Find where the given text appears and provide that cell's center as (x, y) coordinate. 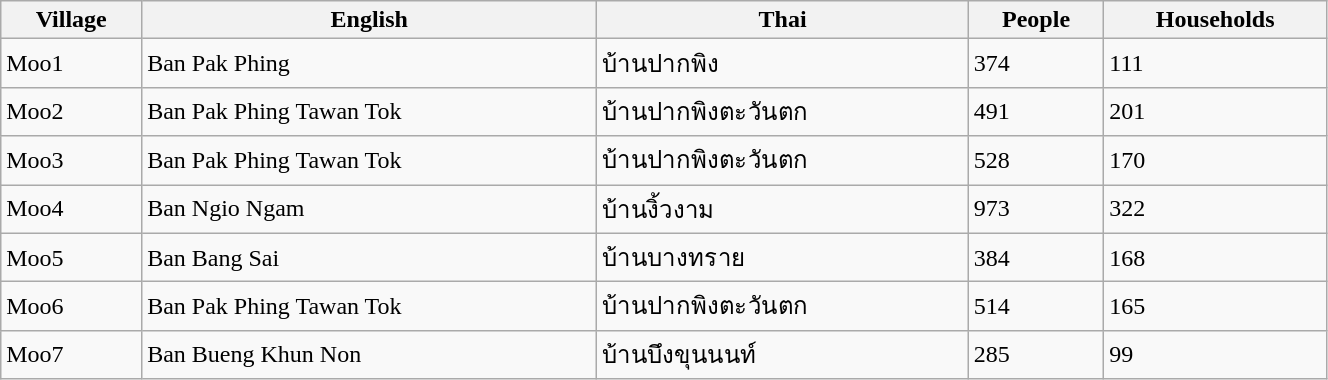
111 (1216, 64)
Ban Bang Sai (370, 258)
บ้านปากพิง (782, 64)
Moo5 (72, 258)
Moo1 (72, 64)
บ้านงิ้วงาม (782, 208)
Ban Ngio Ngam (370, 208)
491 (1036, 112)
170 (1216, 160)
99 (1216, 354)
Households (1216, 20)
528 (1036, 160)
168 (1216, 258)
973 (1036, 208)
384 (1036, 258)
Moo7 (72, 354)
บ้านบางทราย (782, 258)
201 (1216, 112)
322 (1216, 208)
English (370, 20)
Moo4 (72, 208)
165 (1216, 306)
Ban Pak Phing (370, 64)
374 (1036, 64)
Moo3 (72, 160)
Thai (782, 20)
514 (1036, 306)
บ้านบึงขุนนนท์ (782, 354)
Moo2 (72, 112)
285 (1036, 354)
Moo6 (72, 306)
People (1036, 20)
Ban Bueng Khun Non (370, 354)
Village (72, 20)
